Search for the cell housing the specified text and yield its (x, y) center coordinate. 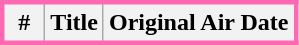
# (24, 22)
Title (74, 22)
Original Air Date (199, 22)
